Provide the (X, Y) coordinate of the cell's center where the given text is located.  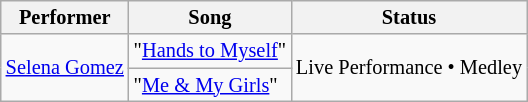
Performer (65, 17)
"Hands to Myself" (210, 51)
"Me & My Girls" (210, 85)
Status (409, 17)
Song (210, 17)
Selena Gomez (65, 68)
Live Performance • Medley (409, 68)
